Locate the cell with the specified text and output its [x, y] center coordinate. 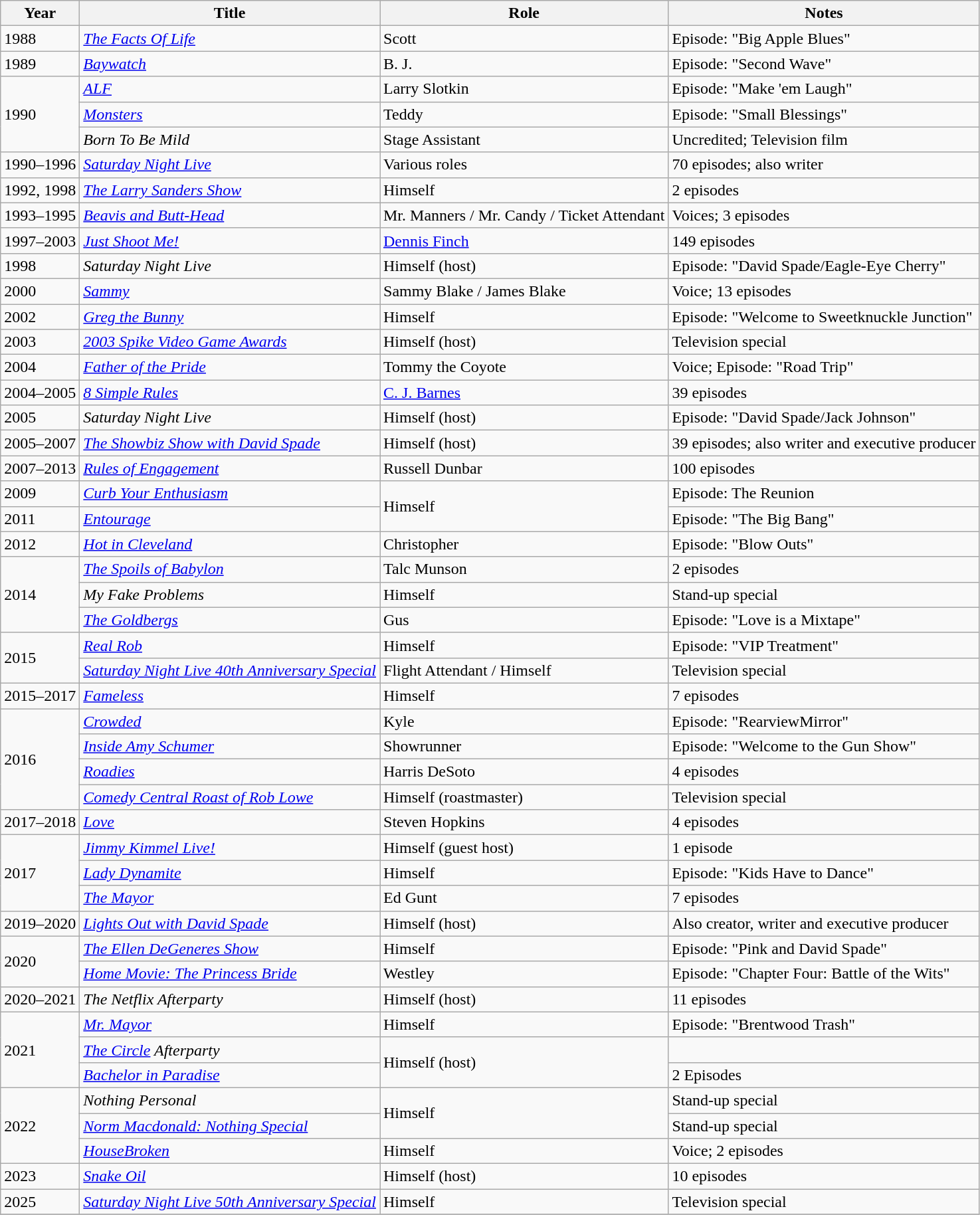
Voice; Episode: "Road Trip" [824, 367]
Showrunner [524, 747]
1992, 1998 [40, 190]
Norm Macdonald: Nothing Special [230, 1126]
2015 [40, 658]
Kyle [524, 721]
The Larry Sanders Show [230, 190]
Jimmy Kimmel Live! [230, 848]
2000 [40, 291]
2015–2017 [40, 696]
Episode: "Blow Outs" [824, 544]
1988 [40, 39]
Episode: "Pink and David Spade" [824, 949]
2005 [40, 418]
Episode: "Big Apple Blues" [824, 39]
2017 [40, 873]
2009 [40, 494]
Episode: "Small Blessings" [824, 114]
Episode: "Brentwood Trash" [824, 1024]
Episode: "Kids Have to Dance" [824, 873]
Entourage [230, 519]
2004 [40, 367]
Hot in Cleveland [230, 544]
ALF [230, 89]
Uncredited; Television film [824, 140]
2020 [40, 961]
Lights Out with David Spade [230, 923]
Year [40, 13]
Role [524, 13]
Tommy the Coyote [524, 367]
Bachelor in Paradise [230, 1075]
C. J. Barnes [524, 393]
Ed Gunt [524, 898]
149 episodes [824, 240]
Russell Dunbar [524, 468]
70 episodes; also writer [824, 165]
1989 [40, 64]
2003 [40, 342]
Snake Oil [230, 1176]
Christopher [524, 544]
Dennis Finch [524, 240]
Inside Amy Schumer [230, 747]
1990 [40, 114]
Steven Hopkins [524, 822]
Born To Be Mild [230, 140]
2025 [40, 1202]
Roadies [230, 772]
Baywatch [230, 64]
Westley [524, 974]
11 episodes [824, 999]
Mr. Mayor [230, 1024]
Title [230, 13]
The Circle Afterparty [230, 1050]
2014 [40, 595]
2019–2020 [40, 923]
39 episodes; also writer and executive producer [824, 443]
Voice; 2 episodes [824, 1151]
1 episode [824, 848]
2020–2021 [40, 999]
1990–1996 [40, 165]
10 episodes [824, 1176]
2017–2018 [40, 822]
2005–2007 [40, 443]
The Mayor [230, 898]
Voices; 3 episodes [824, 215]
1998 [40, 266]
Episode: "Love is a Mixtape" [824, 620]
Stage Assistant [524, 140]
Larry Slotkin [524, 89]
Episode: "Welcome to Sweetknuckle Junction" [824, 317]
The Facts Of Life [230, 39]
Teddy [524, 114]
Just Shoot Me! [230, 240]
Various roles [524, 165]
Mr. Manners / Mr. Candy / Ticket Attendant [524, 215]
B. J. [524, 64]
Episode: "VIP Treatment" [824, 645]
Episode: "David Spade/Jack Johnson" [824, 418]
2003 Spike Video Game Awards [230, 342]
Notes [824, 13]
The Ellen DeGeneres Show [230, 949]
2011 [40, 519]
Scott [524, 39]
Lady Dynamite [230, 873]
Gus [524, 620]
Beavis and Butt-Head [230, 215]
The Spoils of Babylon [230, 569]
Episode: "David Spade/Eagle-Eye Cherry" [824, 266]
2022 [40, 1125]
Also creator, writer and executive producer [824, 923]
Saturday Night Live 50th Anniversary Special [230, 1202]
39 episodes [824, 393]
Episode: "Chapter Four: Battle of the Wits" [824, 974]
2016 [40, 759]
2002 [40, 317]
Monsters [230, 114]
The Netflix Afterparty [230, 999]
2004–2005 [40, 393]
Episode: "Make 'em Laugh" [824, 89]
100 episodes [824, 468]
Love [230, 822]
Episode: The Reunion [824, 494]
Father of the Pride [230, 367]
HouseBroken [230, 1151]
2012 [40, 544]
Episode: "Second Wave" [824, 64]
My Fake Problems [230, 595]
Episode: "Welcome to the Gun Show" [824, 747]
Greg the Bunny [230, 317]
Sammy Blake / James Blake [524, 291]
Saturday Night Live 40th Anniversary Special [230, 670]
Curb Your Enthusiasm [230, 494]
The Goldbergs [230, 620]
Real Rob [230, 645]
Flight Attendant / Himself [524, 670]
1993–1995 [40, 215]
Fameless [230, 696]
8 Simple Rules [230, 393]
Crowded [230, 721]
Rules of Engagement [230, 468]
Voice; 13 episodes [824, 291]
2007–2013 [40, 468]
Episode: "RearviewMirror" [824, 721]
Talc Munson [524, 569]
Himself (roastmaster) [524, 797]
Himself (guest host) [524, 848]
Episode: "The Big Bang" [824, 519]
1997–2003 [40, 240]
2021 [40, 1050]
Home Movie: The Princess Bride [230, 974]
Nothing Personal [230, 1100]
2023 [40, 1176]
Sammy [230, 291]
2 Episodes [824, 1075]
Harris DeSoto [524, 772]
The Showbiz Show with David Spade [230, 443]
Comedy Central Roast of Rob Lowe [230, 797]
